Scan for the cell matching the given text and deliver its (X, Y) coordinate at center. 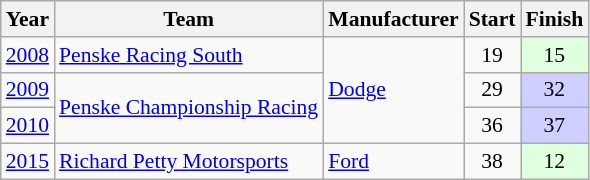
36 (492, 126)
2009 (28, 90)
12 (554, 162)
Team (188, 19)
2008 (28, 55)
Penske Racing South (188, 55)
29 (492, 90)
Start (492, 19)
Manufacturer (393, 19)
32 (554, 90)
15 (554, 55)
Richard Petty Motorsports (188, 162)
Penske Championship Racing (188, 108)
Ford (393, 162)
Finish (554, 19)
Dodge (393, 90)
37 (554, 126)
19 (492, 55)
38 (492, 162)
2010 (28, 126)
Year (28, 19)
2015 (28, 162)
